Extract the [x, y] coordinate from the center of the cell holding the provided text.  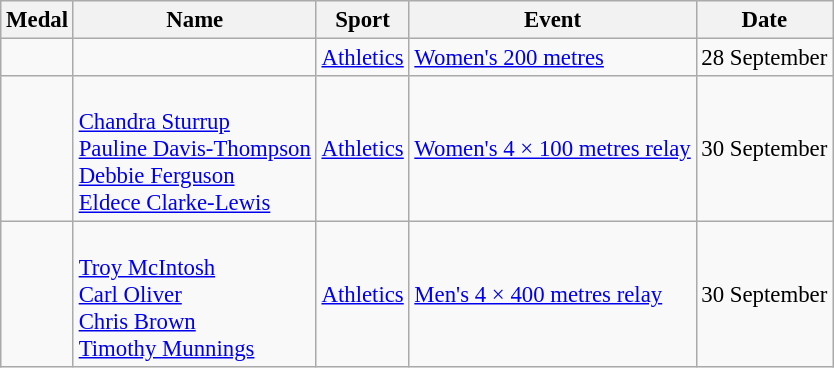
Troy McIntoshCarl OliverChris BrownTimothy Munnings [194, 295]
Name [194, 20]
Chandra SturrupPauline Davis-ThompsonDebbie FergusonEldece Clarke-Lewis [194, 149]
Women's 4 × 100 metres relay [552, 149]
28 September [764, 58]
Date [764, 20]
Men's 4 × 400 metres relay [552, 295]
Event [552, 20]
Women's 200 metres [552, 58]
Medal [38, 20]
Sport [362, 20]
